Search for the cell housing the specified text and yield its (x, y) center coordinate. 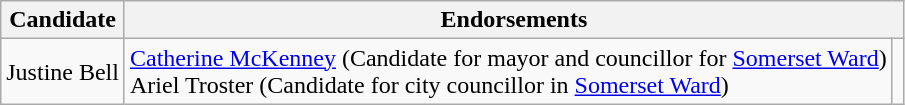
Catherine McKenney (Candidate for mayor and councillor for Somerset Ward) Ariel Troster (Candidate for city councillor in Somerset Ward) (508, 72)
Candidate (63, 20)
Justine Bell (63, 72)
Endorsements (514, 20)
